Search for the cell housing the specified text and yield its [X, Y] center coordinate. 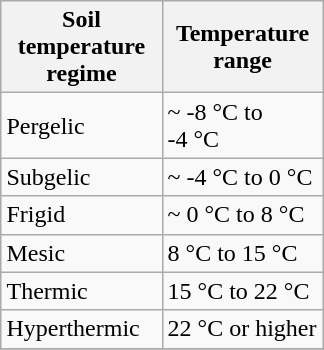
Temperature range [242, 47]
Subgelic [82, 177]
Mesic [82, 253]
15 °C to 22 °C [242, 291]
Hyperthermic [82, 329]
Soil temperature regime [82, 47]
~ -8 °C to -4 °C [242, 126]
22 °C or higher [242, 329]
~ -4 °C to 0 °C [242, 177]
8 °C to 15 °C [242, 253]
Thermic [82, 291]
Frigid [82, 215]
~ 0 °C to 8 °C [242, 215]
Pergelic [82, 126]
